For the text-containing cell, return its midpoint in [X, Y] coordinate format. 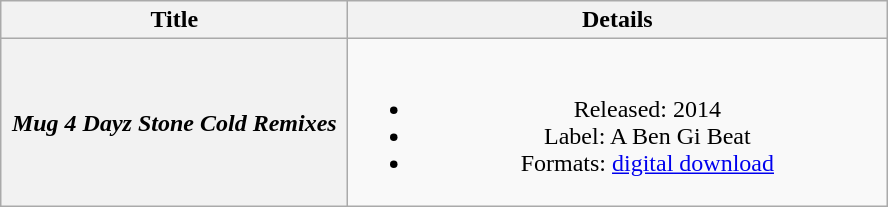
Mug 4 Dayz Stone Cold Remixes [174, 122]
Details [618, 20]
Released: 2014Label: A Ben Gi BeatFormats: digital download [618, 122]
Title [174, 20]
